Provide the [X, Y] coordinate of the cell's center where the given text is located.  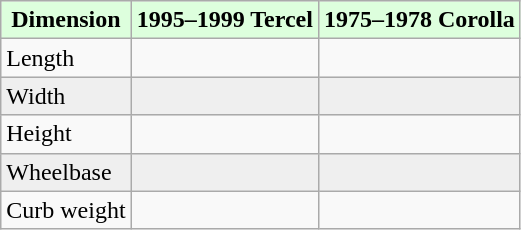
1975–1978 Corolla [419, 20]
Wheelbase [66, 172]
Length [66, 58]
Width [66, 96]
Dimension [66, 20]
Curb weight [66, 210]
Height [66, 134]
1995–1999 Tercel [224, 20]
